Capture the cell that displays the provided text and extract its [X, Y] central coordinate. 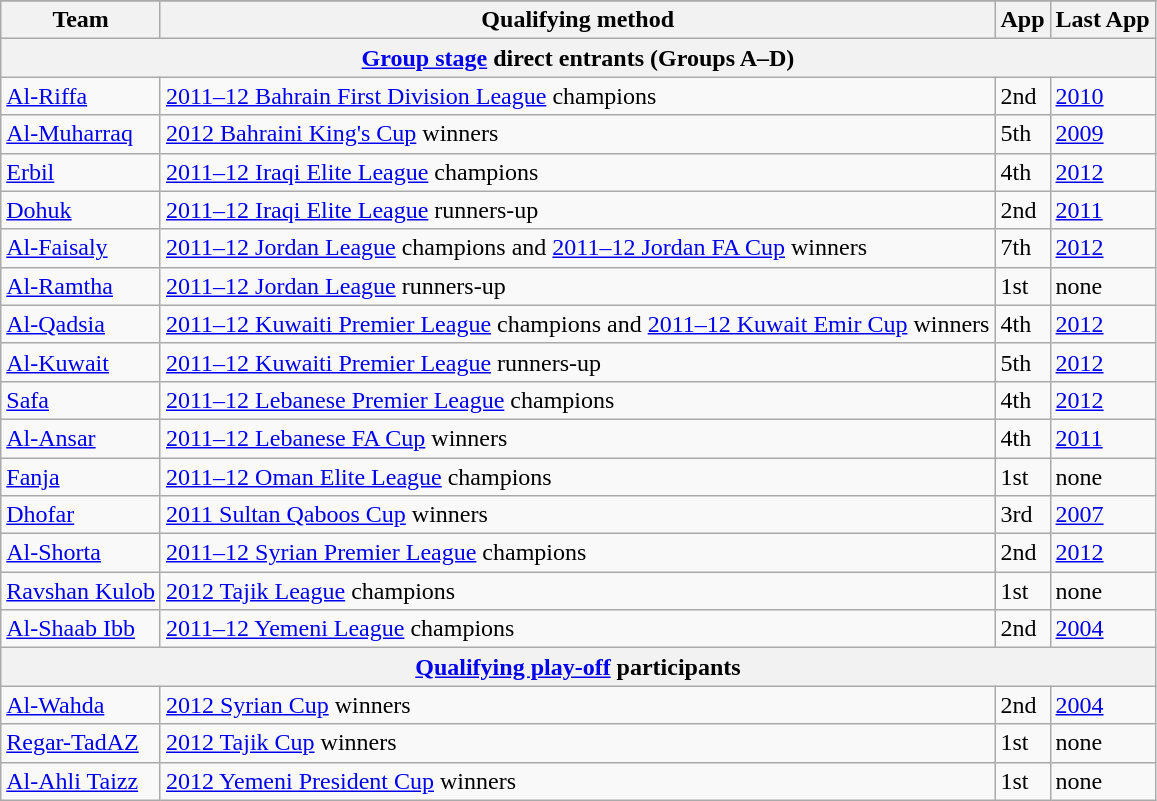
Al-Ansar [81, 438]
Last App [1102, 20]
2012 Tajik League champions [577, 591]
2012 Bahraini King's Cup winners [577, 134]
Ravshan Kulob [81, 591]
Al-Shaab Ibb [81, 629]
Safa [81, 400]
2011–12 Kuwaiti Premier League runners-up [577, 362]
Dohuk [81, 210]
Al-Wahda [81, 705]
Erbil [81, 172]
Al-Kuwait [81, 362]
Al-Muharraq [81, 134]
2011–12 Iraqi Elite League runners-up [577, 210]
2011–12 Jordan League runners-up [577, 286]
2011 Sultan Qaboos Cup winners [577, 515]
2011–12 Lebanese Premier League champions [577, 400]
App [1022, 20]
2011–12 Bahrain First Division League champions [577, 96]
Regar-TadAZ [81, 743]
2011–12 Oman Elite League champions [577, 477]
Al-Shorta [81, 553]
2012 Syrian Cup winners [577, 705]
Qualifying play-off participants [578, 667]
Team [81, 20]
Al-Riffa [81, 96]
2011–12 Jordan League champions and 2011–12 Jordan FA Cup winners [577, 248]
Al-Faisaly [81, 248]
Al-Ramtha [81, 286]
2011–12 Yemeni League champions [577, 629]
7th [1022, 248]
Fanja [81, 477]
Group stage direct entrants (Groups A–D) [578, 58]
3rd [1022, 515]
Al-Qadsia [81, 324]
2012 Tajik Cup winners [577, 743]
2011–12 Iraqi Elite League champions [577, 172]
2009 [1102, 134]
Al-Ahli Taizz [81, 781]
2011–12 Lebanese FA Cup winners [577, 438]
Dhofar [81, 515]
Qualifying method [577, 20]
2011–12 Syrian Premier League champions [577, 553]
2011–12 Kuwaiti Premier League champions and 2011–12 Kuwait Emir Cup winners [577, 324]
2010 [1102, 96]
2007 [1102, 515]
2012 Yemeni President Cup winners [577, 781]
